Provide the (X, Y) coordinate of the cell's center where the given text is located.  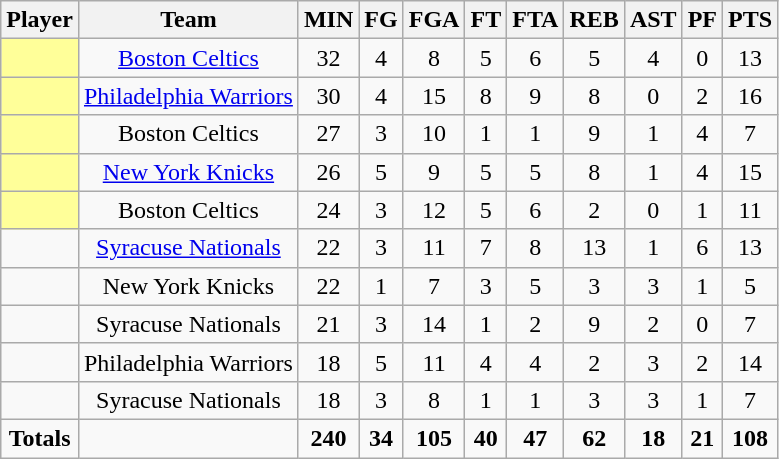
105 (434, 438)
27 (328, 134)
62 (594, 438)
PTS (750, 20)
FGA (434, 20)
FTA (536, 20)
47 (536, 438)
26 (328, 172)
32 (328, 58)
FT (486, 20)
24 (328, 210)
12 (434, 210)
REB (594, 20)
AST (653, 20)
PF (702, 20)
40 (486, 438)
FG (381, 20)
108 (750, 438)
16 (750, 96)
240 (328, 438)
Player (40, 20)
Totals (40, 438)
30 (328, 96)
10 (434, 134)
34 (381, 438)
Team (188, 20)
MIN (328, 20)
